From the cell containing the given text, extract its center point as [X, Y] coordinate. 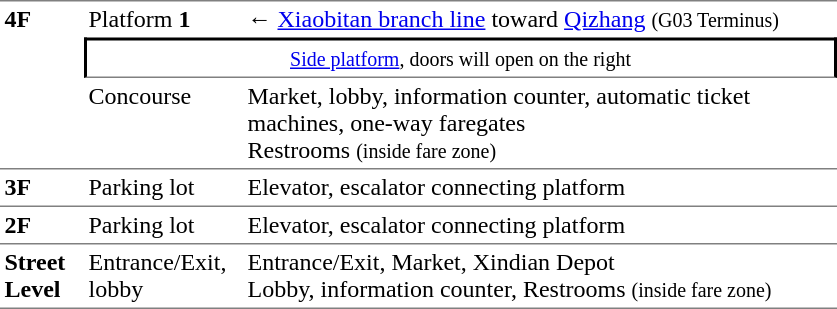
Street Level [42, 276]
2F [42, 226]
Entrance/Exit, Market, Xindian DepotLobby, information counter, Restrooms (inside fare zone) [540, 276]
Entrance/Exit, lobby [164, 276]
3F [42, 189]
Side platform, doors will open on the right [460, 58]
Platform 1 [164, 19]
Market, lobby, information counter, automatic ticket machines, one-way faregatesRestrooms (inside fare zone) [540, 124]
← Xiaobitan branch line toward Qizhang (G03 Terminus) [540, 19]
4F [42, 85]
Concourse [164, 124]
